Search for the cell housing the specified text and yield its [x, y] center coordinate. 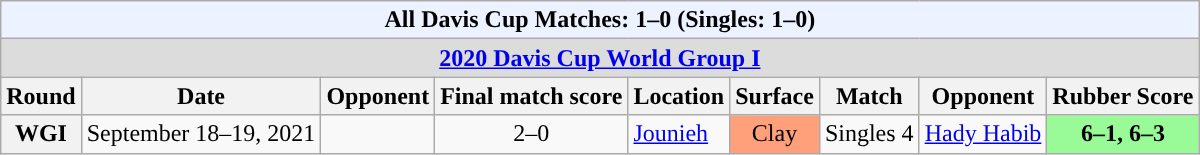
All Davis Cup Matches: 1–0 (Singles: 1–0) [600, 20]
2020 Davis Cup World Group I [600, 58]
Rubber Score [1123, 96]
6–1, 6–3 [1123, 134]
September 18–19, 2021 [201, 134]
WGI [41, 134]
Location [679, 96]
Final match score [532, 96]
Clay [775, 134]
Surface [775, 96]
Jounieh [679, 134]
Singles 4 [869, 134]
Match [869, 96]
Round [41, 96]
Hady Habib [983, 134]
2–0 [532, 134]
Date [201, 96]
